Pinpoint the cell where the given text exists, returning its [X, Y] midpoint coordinate. 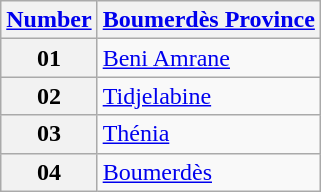
Number [49, 20]
03 [49, 134]
Beni Amrane [208, 58]
04 [49, 172]
02 [49, 96]
Thénia [208, 134]
Boumerdès [208, 172]
01 [49, 58]
Boumerdès Province [208, 20]
Tidjelabine [208, 96]
